For the text-containing cell, return its midpoint in [X, Y] coordinate format. 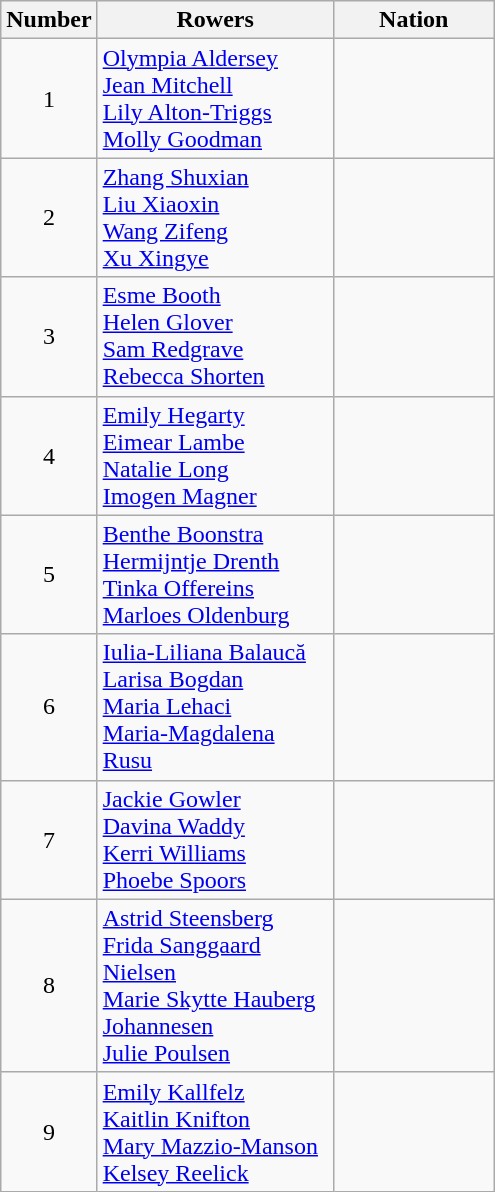
Emily KallfelzKaitlin KniftonMary Mazzio-MansonKelsey Reelick [215, 1132]
4 [49, 456]
2 [49, 218]
Nation [414, 20]
7 [49, 840]
Number [49, 20]
1 [49, 98]
Benthe BoonstraHermijntje DrenthTinka OffereinsMarloes Oldenburg [215, 574]
6 [49, 707]
Rowers [215, 20]
Olympia AlderseyJean MitchellLily Alton-TriggsMolly Goodman [215, 98]
9 [49, 1132]
Emily HegartyEimear LambeNatalie LongImogen Magner [215, 456]
Jackie GowlerDavina WaddyKerri WilliamsPhoebe Spoors [215, 840]
3 [49, 336]
8 [49, 986]
Esme BoothHelen GloverSam RedgraveRebecca Shorten [215, 336]
Astrid SteensbergFrida Sanggaard NielsenMarie Skytte Hauberg JohannesenJulie Poulsen [215, 986]
Iulia-Liliana BalaucăLarisa BogdanMaria LehaciMaria-Magdalena Rusu [215, 707]
Zhang ShuxianLiu XiaoxinWang ZifengXu Xingye [215, 218]
5 [49, 574]
